Locate the cell with the specified text and output its [X, Y] center coordinate. 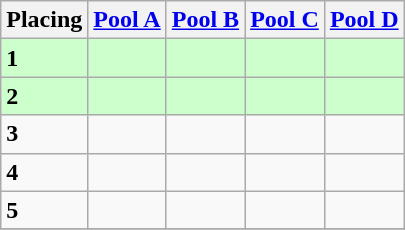
Pool D [364, 20]
2 [44, 96]
Pool B [205, 20]
Placing [44, 20]
Pool C [285, 20]
3 [44, 134]
5 [44, 210]
Pool A [127, 20]
4 [44, 172]
1 [44, 58]
